From the cell containing the given text, extract its center point as [X, Y] coordinate. 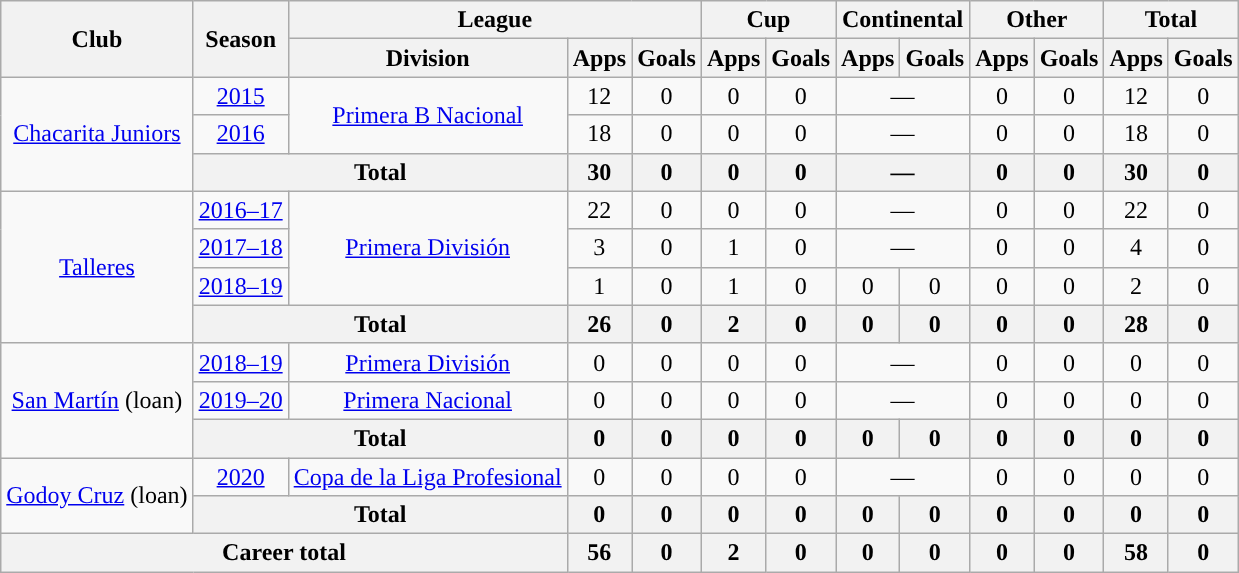
Cup [768, 20]
Chacarita Juniors [97, 134]
Primera B Nacional [428, 115]
Primera Nacional [428, 400]
2017–18 [240, 248]
Copa de la Liga Profesional [428, 477]
Godoy Cruz (loan) [97, 496]
Club [97, 39]
26 [599, 324]
2016 [240, 134]
San Martín (loan) [97, 400]
28 [1136, 324]
Other [1037, 20]
56 [599, 553]
2016–17 [240, 210]
Season [240, 39]
Talleres [97, 267]
Career total [284, 553]
3 [599, 248]
2019–20 [240, 400]
58 [1136, 553]
League [494, 20]
2020 [240, 477]
2015 [240, 96]
4 [1136, 248]
Continental [903, 20]
Division [428, 58]
